Provide the [X, Y] coordinate of the cell's center where the given text is located.  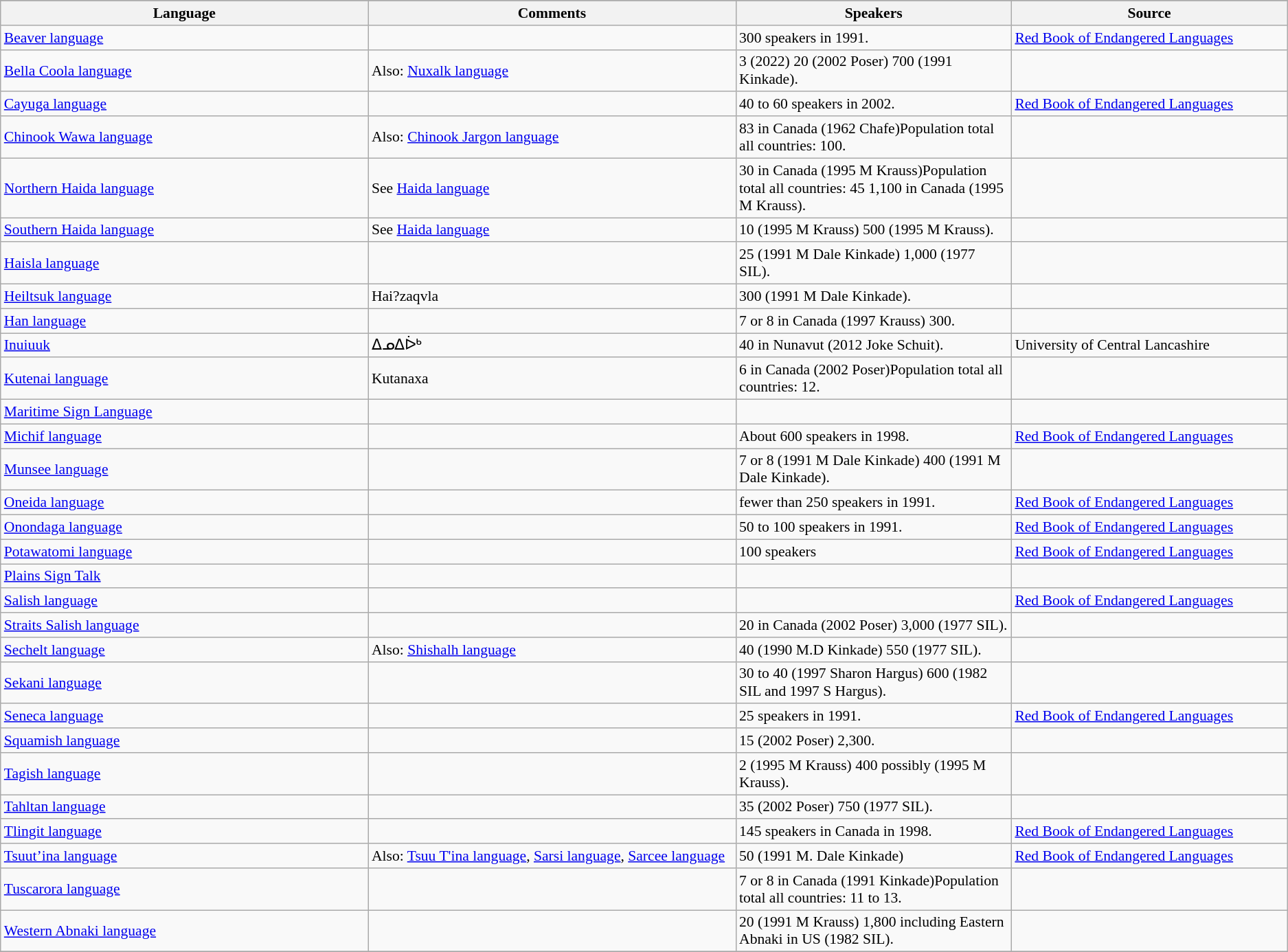
30 in Canada (1995 M Krauss)Population total all countries: 45 1,100 in Canada (1995 M Krauss). [874, 188]
30 to 40 (1997 Sharon Hargus) 600 (1982 SIL and 1997 S Hargus). [874, 683]
Inuiuuk [184, 345]
Comments [552, 13]
Also: Chinook Jargon language [552, 137]
Kutanaxa [552, 379]
Salish language [184, 601]
Hai?zaqvla [552, 297]
40 (1990 M.D Kinkade) 550 (1977 SIL). [874, 650]
Tlingit language [184, 832]
ᐃᓄᐃᐆᒃ [552, 345]
Tuscarora language [184, 889]
40 to 60 speakers in 2002. [874, 104]
6 in Canada (2002 Poser)Population total all countries: 12. [874, 379]
3 (2022) 20 (2002 Poser) 700 (1991 Kinkade). [874, 70]
50 to 100 speakers in 1991. [874, 528]
Southern Haida language [184, 230]
20 (1991 M Krauss) 1,800 including Eastern Abnaki in US (1982 SIL). [874, 931]
Source [1149, 13]
7 or 8 (1991 M Dale Kinkade) 400 (1991 M Dale Kinkade). [874, 470]
Munsee language [184, 470]
83 in Canada (1962 Chafe)Population total all countries: 100. [874, 137]
About 600 speakers in 1998. [874, 436]
Sekani language [184, 683]
Bella Coola language [184, 70]
100 speakers [874, 552]
Cayuga language [184, 104]
Tagish language [184, 773]
15 (2002 Poser) 2,300. [874, 740]
50 (1991 M. Dale Kinkade) [874, 856]
7 or 8 in Canada (1991 Kinkade)Population total all countries: 11 to 13. [874, 889]
Also: Shishalh language [552, 650]
Potawatomi language [184, 552]
300 (1991 M Dale Kinkade). [874, 297]
Kutenai language [184, 379]
Sechelt language [184, 650]
2 (1995 M Krauss) 400 possibly (1995 M Krauss). [874, 773]
300 speakers in 1991. [874, 38]
Northern Haida language [184, 188]
Speakers [874, 13]
Western Abnaki language [184, 931]
Oneida language [184, 503]
Plains Sign Talk [184, 576]
20 in Canada (2002 Poser) 3,000 (1977 SIL). [874, 625]
35 (2002 Poser) 750 (1977 SIL). [874, 807]
Maritime Sign Language [184, 412]
Michif language [184, 436]
Chinook Wawa language [184, 137]
10 (1995 M Krauss) 500 (1995 M Krauss). [874, 230]
40 in Nunavut (2012 Joke Schuit). [874, 345]
Beaver language [184, 38]
Onondaga language [184, 528]
Straits Salish language [184, 625]
Heiltsuk language [184, 297]
Also: Nuxalk language [552, 70]
Tsuut’ina language [184, 856]
Han language [184, 321]
Seneca language [184, 716]
Tahltan language [184, 807]
25 (1991 M Dale Kinkade) 1,000 (1977 SIL). [874, 264]
University of Central Lancashire [1149, 345]
Squamish language [184, 740]
145 speakers in Canada in 1998. [874, 832]
7 or 8 in Canada (1997 Krauss) 300. [874, 321]
25 speakers in 1991. [874, 716]
fewer than 250 speakers in 1991. [874, 503]
Also: Tsuu T'ina language, Sarsi language, Sarcee language [552, 856]
Haisla language [184, 264]
Language [184, 13]
